Output the [x, y] coordinate of the center of the cell containing the given text.  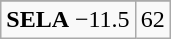
SELA −11.5 [68, 20]
62 [152, 20]
